Locate the cell with the specified text and output its [X, Y] center coordinate. 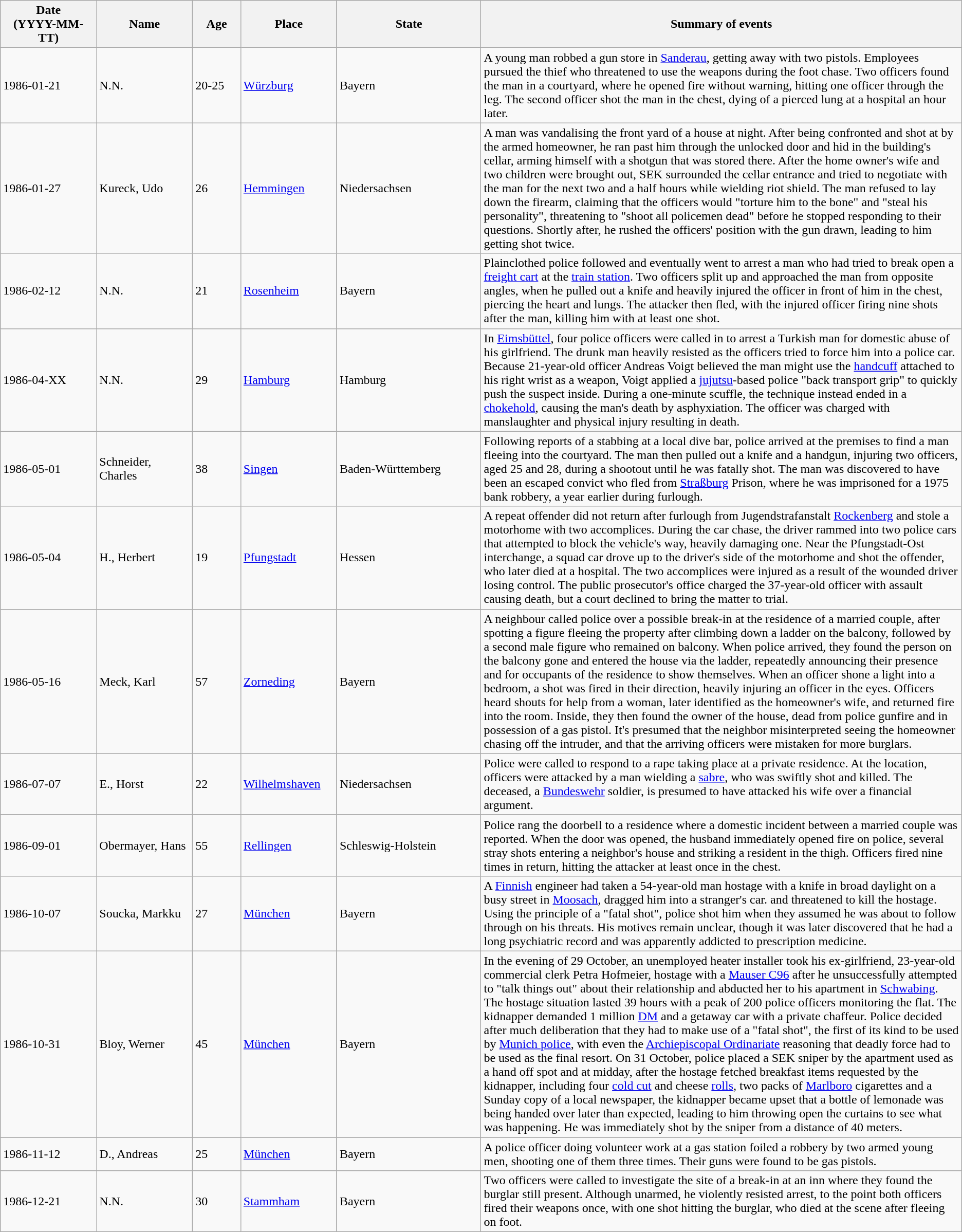
Bloy, Werner [145, 1044]
38 [217, 469]
1986-02-12 [48, 291]
1986-05-16 [48, 682]
1986-11-12 [48, 1153]
1986-04-XX [48, 380]
Place [289, 24]
19 [217, 558]
1986-09-01 [48, 845]
Date(YYYY-MM-TT) [48, 24]
29 [217, 380]
Age [217, 24]
Baden-Württemberg [409, 469]
Summary of events [721, 24]
1986-07-07 [48, 784]
Hessen [409, 558]
Soucka, Markku [145, 913]
26 [217, 188]
E., Horst [145, 784]
Name [145, 24]
25 [217, 1153]
21 [217, 291]
Wilhelmshaven [289, 784]
Schleswig-Holstein [409, 845]
27 [217, 913]
45 [217, 1044]
Rosenheim [289, 291]
1986-12-21 [48, 1202]
H., Herbert [145, 558]
Singen [289, 469]
Rellingen [289, 845]
Schneider, Charles [145, 469]
20-25 [217, 85]
Kureck, Udo [145, 188]
Würzburg [289, 85]
30 [217, 1202]
1986-10-31 [48, 1044]
22 [217, 784]
Pfungstadt [289, 558]
1986-01-27 [48, 188]
55 [217, 845]
State [409, 24]
1986-05-04 [48, 558]
57 [217, 682]
Zorneding [289, 682]
1986-01-21 [48, 85]
Hemmingen [289, 188]
1986-05-01 [48, 469]
Meck, Karl [145, 682]
D., Andreas [145, 1153]
Obermayer, Hans [145, 845]
Stammham [289, 1202]
1986-10-07 [48, 913]
